Determine the [X, Y] coordinate at the center of the cell enclosing the given text.  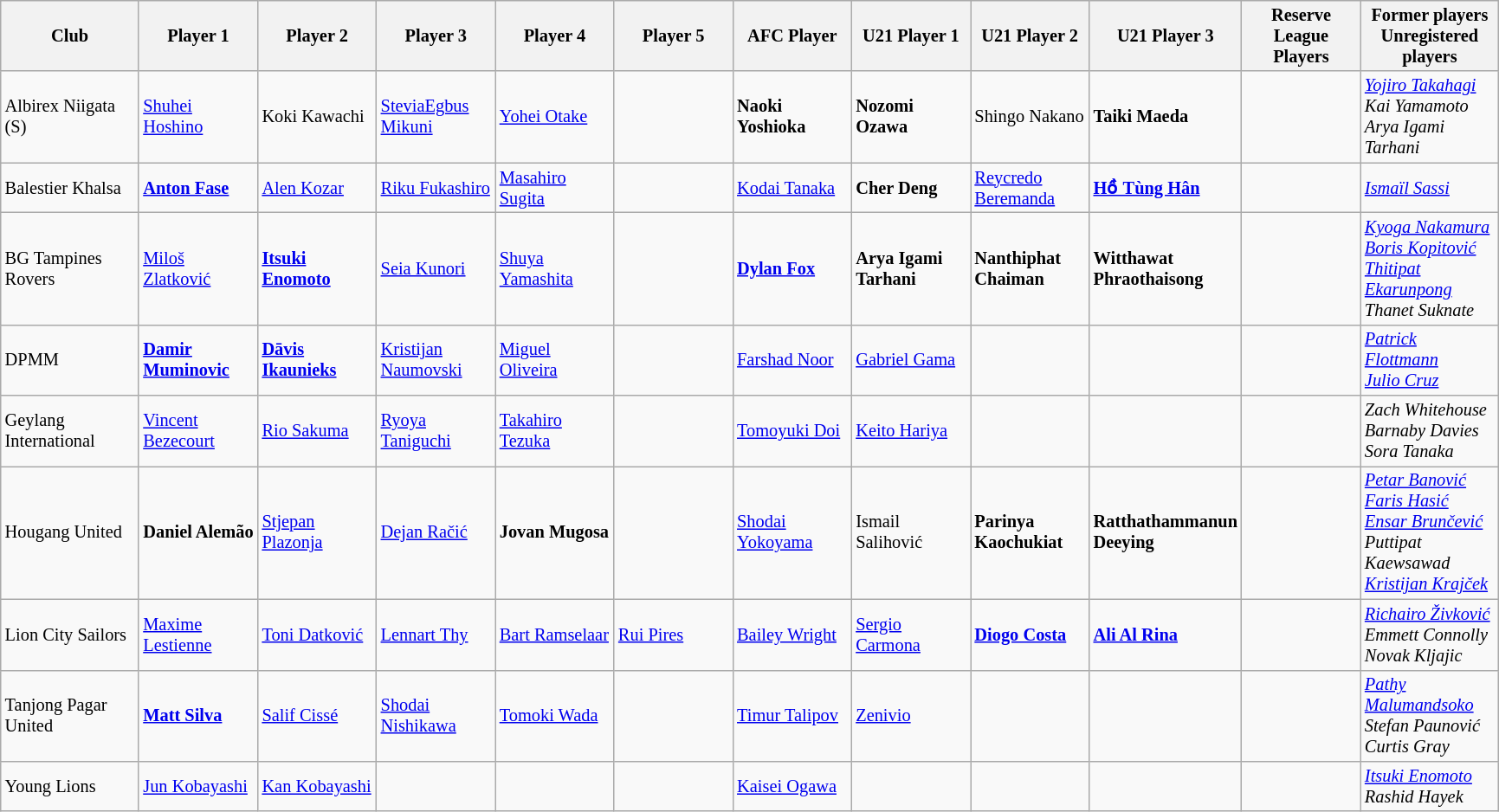
Zenivio [911, 716]
Rui Pires [674, 635]
Vincent Bezecourt [197, 431]
Miguel Oliveira [554, 360]
Kodai Tanaka [791, 188]
Nozomi Ozawa [911, 117]
Masahiro Sugita [554, 188]
Jun Kobayashi [197, 786]
Timur Talipov [791, 716]
Balestier Khalsa [70, 188]
Itsuki Enomoto Rashid Hayek [1430, 786]
Patrick Flottmann Julio Cruz [1430, 360]
Dejan Račić [436, 532]
BG Tampines Rovers [70, 268]
Ratthathammanun Deeying [1166, 532]
Jovan Mugosa [554, 532]
AFC Player [791, 35]
Arya Igami Tarhani [911, 268]
Kristijan Naumovski [436, 360]
Sergio Carmona [911, 635]
Kaisei Ogawa [791, 786]
Yohei Otake [554, 117]
Young Lions [70, 786]
Shuya Yamashita [554, 268]
Albirex Niigata (S) [70, 117]
Nanthiphat Chaiman [1029, 268]
Player 2 [317, 35]
Hồ Tùng Hân [1166, 188]
Dylan Fox [791, 268]
Salif Cissé [317, 716]
Alen Kozar [317, 188]
Naoki Yoshioka [791, 117]
Ismaïl Sassi [1430, 188]
Tomoyuki Doi [791, 431]
DPMM [70, 360]
Cher Deng [911, 188]
Tanjong Pagar United [70, 716]
Hougang United [70, 532]
Diogo Costa [1029, 635]
Itsuki Enomoto [317, 268]
U21 Player 2 [1029, 35]
Player 4 [554, 35]
Bailey Wright [791, 635]
Gabriel Gama [911, 360]
Witthawat Phraothaisong [1166, 268]
SteviaEgbus Mikuni [436, 117]
Pathy Malumandsoko Stefan Paunović Curtis Gray [1430, 716]
Toni Datković [317, 635]
Koki Kawachi [317, 117]
Reycredo Beremanda [1029, 188]
Richairo Živković Emmett Connolly Novak Kljajic [1430, 635]
Tomoki Wada [554, 716]
Damir Muminovic [197, 360]
Rio Sakuma [317, 431]
Reserve League Players [1301, 35]
Zach Whitehouse Barnaby Davies Sora Tanaka [1430, 431]
U21 Player 3 [1166, 35]
Geylang International [70, 431]
Daniel Alemão [197, 532]
Petar Banović Faris Hasić Ensar Brunčević Puttipat Kaewsawad Kristijan Krajček [1430, 532]
Riku Fukashiro [436, 188]
Miloš Zlatković [197, 268]
Maxime Lestienne [197, 635]
Taiki Maeda [1166, 117]
Seia Kunori [436, 268]
Anton Fase [197, 188]
Player 1 [197, 35]
Club [70, 35]
Matt Silva [197, 716]
Former players Unregistered players [1430, 35]
Ali Al Rina [1166, 635]
Bart Ramselaar [554, 635]
U21 Player 1 [911, 35]
Parinya Kaochukiat [1029, 532]
Shuhei Hoshino [197, 117]
Dāvis Ikaunieks [317, 360]
Kyoga Nakamura Boris Kopitović Thitipat Ekarunpong Thanet Suknate [1430, 268]
Player 3 [436, 35]
Farshad Noor [791, 360]
Ryoya Taniguchi [436, 431]
Lennart Thy [436, 635]
Lion City Sailors [70, 635]
Yojiro Takahagi Kai Yamamoto Arya Igami Tarhani [1430, 117]
Kan Kobayashi [317, 786]
Shodai Nishikawa [436, 716]
Player 5 [674, 35]
Shingo Nakano [1029, 117]
Keito Hariya [911, 431]
Stjepan Plazonja [317, 532]
Ismail Salihović [911, 532]
Shodai Yokoyama [791, 532]
Takahiro Tezuka [554, 431]
